Output the (x, y) coordinate of the center of the cell containing the given text.  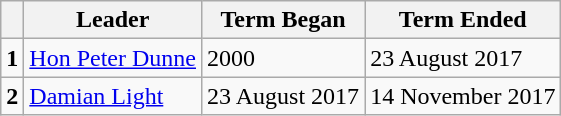
2 (12, 96)
Damian Light (113, 96)
1 (12, 58)
14 November 2017 (463, 96)
Term Began (284, 20)
Hon Peter Dunne (113, 58)
Leader (113, 20)
Term Ended (463, 20)
2000 (284, 58)
